Find where the given text appears and provide that cell's center as [x, y] coordinate. 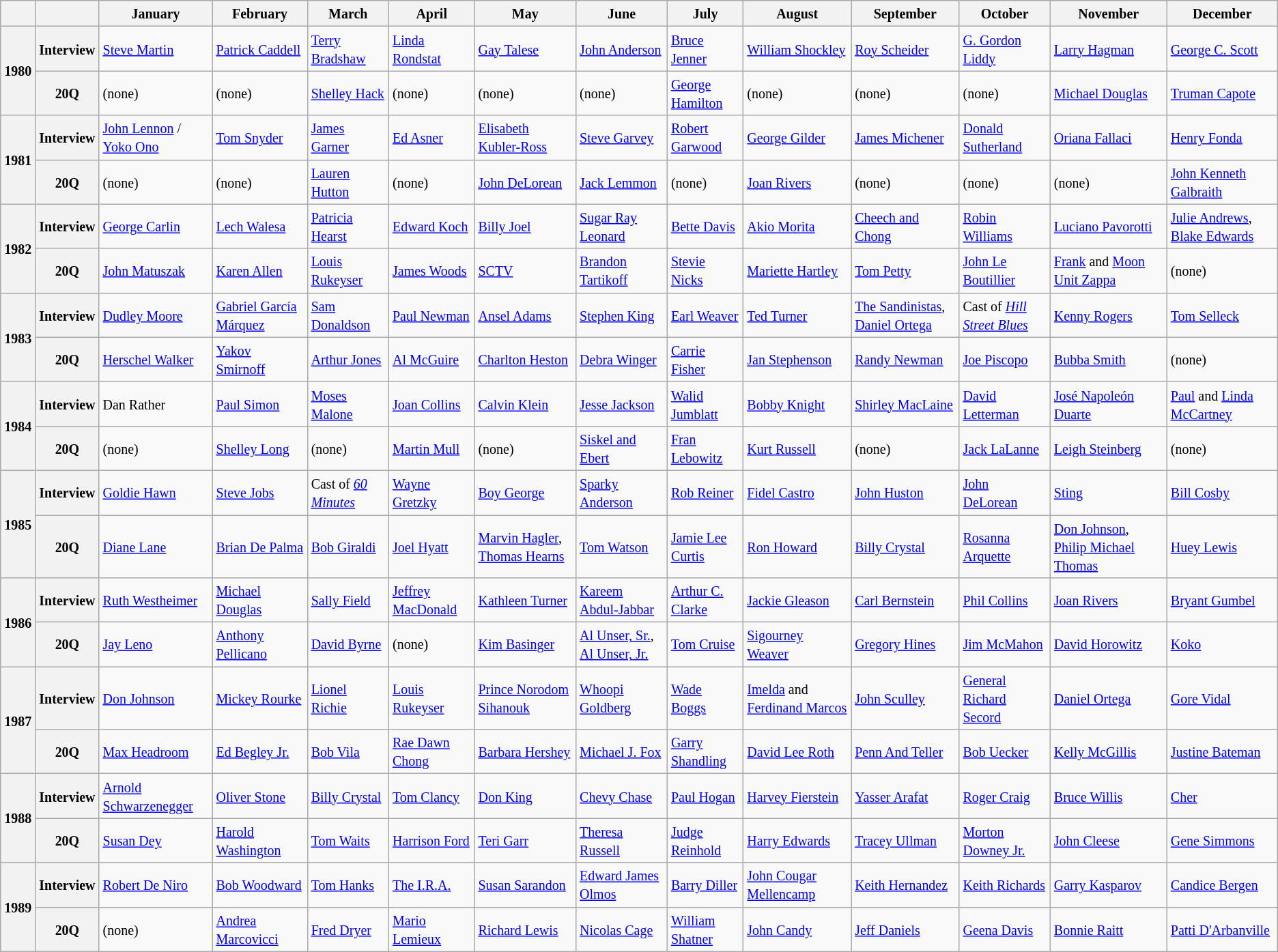
Leigh Steinberg [1109, 448]
Luciano Pavorotti [1109, 227]
Earl Weaver [705, 315]
November [1109, 14]
Bill Cosby [1222, 493]
Lech Walesa [259, 227]
Sam Donaldson [348, 315]
Jim McMahon [1005, 644]
Paul and Linda McCartney [1222, 404]
Shirley MacLaine [905, 404]
January [156, 14]
Keith Hernandez [905, 884]
Ruth Westheimer [156, 601]
Karen Allen [259, 270]
Sally Field [348, 601]
Elisabeth Kubler-Ross [526, 138]
Sting [1109, 493]
Bruce Jenner [705, 49]
Mickey Rourke [259, 698]
Randy Newman [905, 359]
Oriana Fallaci [1109, 138]
Shelley Long [259, 448]
Don Johnson [156, 698]
William Shatner [705, 929]
George Hamilton [705, 93]
1985 [18, 524]
Harold Washington [259, 841]
Garry Kasparov [1109, 884]
Gore Vidal [1222, 698]
Carl Bernstein [905, 601]
Gregory Hines [905, 644]
Linda Rondstat [431, 49]
James Michener [905, 138]
John Huston [905, 493]
Susan Sarandon [526, 884]
1983 [18, 337]
Sugar Ray Leonard [622, 227]
Don Johnson, Philip Michael Thomas [1109, 546]
Ansel Adams [526, 315]
Donald Sutherland [1005, 138]
July [705, 14]
Shelley Hack [348, 93]
Barry Diller [705, 884]
Harrison Ford [431, 841]
August [797, 14]
Bryant Gumbel [1222, 601]
George C. Scott [1222, 49]
Jay Leno [156, 644]
David Horowitz [1109, 644]
Judge Reinhold [705, 841]
Kim Basinger [526, 644]
Sigourney Weaver [797, 644]
Tom Cruise [705, 644]
Billy Joel [526, 227]
John Cleese [1109, 841]
Stevie Nicks [705, 270]
David Lee Roth [797, 752]
Harry Edwards [797, 841]
Michael J. Fox [622, 752]
Tom Petty [905, 270]
Joel Hyatt [431, 546]
Kenny Rogers [1109, 315]
Penn And Teller [905, 752]
Edward Koch [431, 227]
Al Unser, Sr., Al Unser, Jr. [622, 644]
Imelda and Ferdinand Marcos [797, 698]
Kurt Russell [797, 448]
Andrea Marcovicci [259, 929]
George Gilder [797, 138]
Jack Lemmon [622, 182]
Susan Dey [156, 841]
Richard Lewis [526, 929]
Marvin Hagler, Thomas Hearns [526, 546]
Cast of Hill Street Blues [1005, 315]
Nicolas Cage [622, 929]
1981 [18, 160]
Joe Piscopo [1005, 359]
Paul Hogan [705, 796]
Morton Downey Jr. [1005, 841]
Goldie Hawn [156, 493]
The Sandinistas, Daniel Ortega [905, 315]
Barbara Hershey [526, 752]
June [622, 14]
Moses Malone [348, 404]
Mario Lemieux [431, 929]
Yakov Smirnoff [259, 359]
Kelly McGillis [1109, 752]
March [348, 14]
Paul Newman [431, 315]
Patrick Caddell [259, 49]
Jeffrey MacDonald [431, 601]
Ed Begley Jr. [259, 752]
Kareem Abdul-Jabbar [622, 601]
Robin Williams [1005, 227]
Cher [1222, 796]
Tom Clancy [431, 796]
Chevy Chase [622, 796]
Walid Jumblatt [705, 404]
Joan Collins [431, 404]
Bobby Knight [797, 404]
Jack LaLanne [1005, 448]
John Le Boutillier [1005, 270]
Lauren Hutton [348, 182]
Tom Hanks [348, 884]
José Napoleón Duarte [1109, 404]
Brandon Tartikoff [622, 270]
Koko [1222, 644]
Bob Woodward [259, 884]
Charlton Heston [526, 359]
Wayne Gretzky [431, 493]
Ed Asner [431, 138]
Roger Craig [1005, 796]
Jackie Gleason [797, 601]
John Matuszak [156, 270]
Robert De Niro [156, 884]
Arthur C. Clarke [705, 601]
Frank and Moon Unit Zappa [1109, 270]
Henry Fonda [1222, 138]
James Woods [431, 270]
February [259, 14]
1987 [18, 721]
October [1005, 14]
George Carlin [156, 227]
David Byrne [348, 644]
Debra Winger [622, 359]
John Anderson [622, 49]
Carrie Fisher [705, 359]
Ron Howard [797, 546]
September [905, 14]
Dudley Moore [156, 315]
William Shockley [797, 49]
Garry Shandling [705, 752]
Tracey Ullman [905, 841]
1982 [18, 248]
Akio Morita [797, 227]
Max Headroom [156, 752]
Daniel Ortega [1109, 698]
Bob Uecker [1005, 752]
Steve Jobs [259, 493]
Candice Bergen [1222, 884]
Gay Talese [526, 49]
Gabriel García Márquez [259, 315]
Jan Stephenson [797, 359]
Gene Simmons [1222, 841]
Rob Reiner [705, 493]
Geena Davis [1005, 929]
Wade Boggs [705, 698]
Dan Rather [156, 404]
Justine Bateman [1222, 752]
Bruce Willis [1109, 796]
Mariette Hartley [797, 270]
Sparky Anderson [622, 493]
Steve Garvey [622, 138]
Larry Hagman [1109, 49]
John Cougar Mellencamp [797, 884]
Julie Andrews, Blake Edwards [1222, 227]
Herschel Walker [156, 359]
John Sculley [905, 698]
Bob Vila [348, 752]
1980 [18, 71]
Diane Lane [156, 546]
G. Gordon Liddy [1005, 49]
SCTV [526, 270]
Edward James Olmos [622, 884]
Patricia Hearst [348, 227]
Bob Giraldi [348, 546]
Martin Mull [431, 448]
Whoopi Goldberg [622, 698]
Arthur Jones [348, 359]
Oliver Stone [259, 796]
John Candy [797, 929]
Roy Scheider [905, 49]
Prince Norodom Sihanouk [526, 698]
Terry Bradshaw [348, 49]
Cheech and Chong [905, 227]
Don King [526, 796]
Boy George [526, 493]
Lionel Richie [348, 698]
The I.R.A. [431, 884]
Tom Waits [348, 841]
David Letterman [1005, 404]
Keith Richards [1005, 884]
Yasser Arafat [905, 796]
Steve Martin [156, 49]
1984 [18, 426]
Bette Davis [705, 227]
Fidel Castro [797, 493]
Truman Capote [1222, 93]
Teri Garr [526, 841]
Bonnie Raitt [1109, 929]
May [526, 14]
Paul Simon [259, 404]
April [431, 14]
Tom Snyder [259, 138]
Siskel and Ebert [622, 448]
John Kenneth Galbraith [1222, 182]
Ted Turner [797, 315]
Jamie Lee Curtis [705, 546]
Arnold Schwarzenegger [156, 796]
Jesse Jackson [622, 404]
Anthony Pellicano [259, 644]
Fran Lebowitz [705, 448]
Calvin Klein [526, 404]
December [1222, 14]
Kathleen Turner [526, 601]
Tom Watson [622, 546]
Al McGuire [431, 359]
Huey Lewis [1222, 546]
Theresa Russell [622, 841]
Phil Collins [1005, 601]
Harvey Fierstein [797, 796]
1988 [18, 818]
1989 [18, 907]
Rae Dawn Chong [431, 752]
Tom Selleck [1222, 315]
Robert Garwood [705, 138]
Fred Dryer [348, 929]
Cast of 60 Minutes [348, 493]
Patti D'Arbanville [1222, 929]
Stephen King [622, 315]
Jeff Daniels [905, 929]
James Garner [348, 138]
John Lennon / Yoko Ono [156, 138]
Bubba Smith [1109, 359]
Rosanna Arquette [1005, 546]
Brian De Palma [259, 546]
General Richard Secord [1005, 698]
1986 [18, 622]
